Detect which cell encompasses the target text, then output its (x, y) center coordinate. 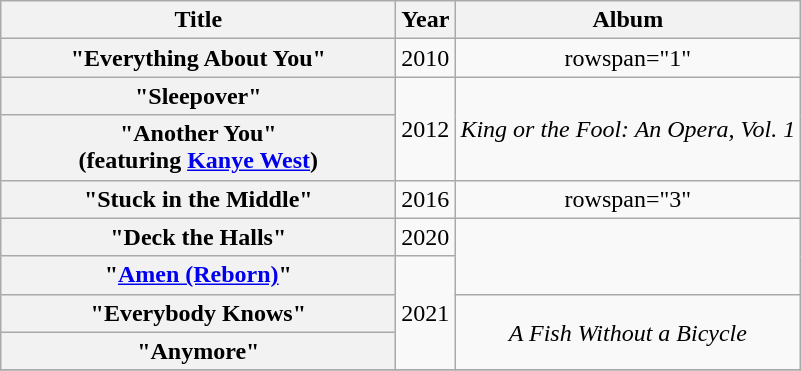
Title (198, 20)
2012 (426, 128)
"Amen (Reborn)" (198, 275)
2021 (426, 313)
Album (628, 20)
rowspan="3" (628, 199)
"Anymore" (198, 351)
"Stuck in the Middle" (198, 199)
rowspan="1" (628, 58)
2016 (426, 199)
A Fish Without a Bicycle (628, 332)
"Another You"(featuring Kanye West) (198, 148)
Year (426, 20)
2010 (426, 58)
King or the Fool: An Opera, Vol. 1 (628, 128)
"Deck the Halls" (198, 237)
"Sleepover" (198, 96)
2020 (426, 237)
"Everything About You" (198, 58)
"Everybody Knows" (198, 313)
